From the cell containing the given text, extract its center point as (x, y) coordinate. 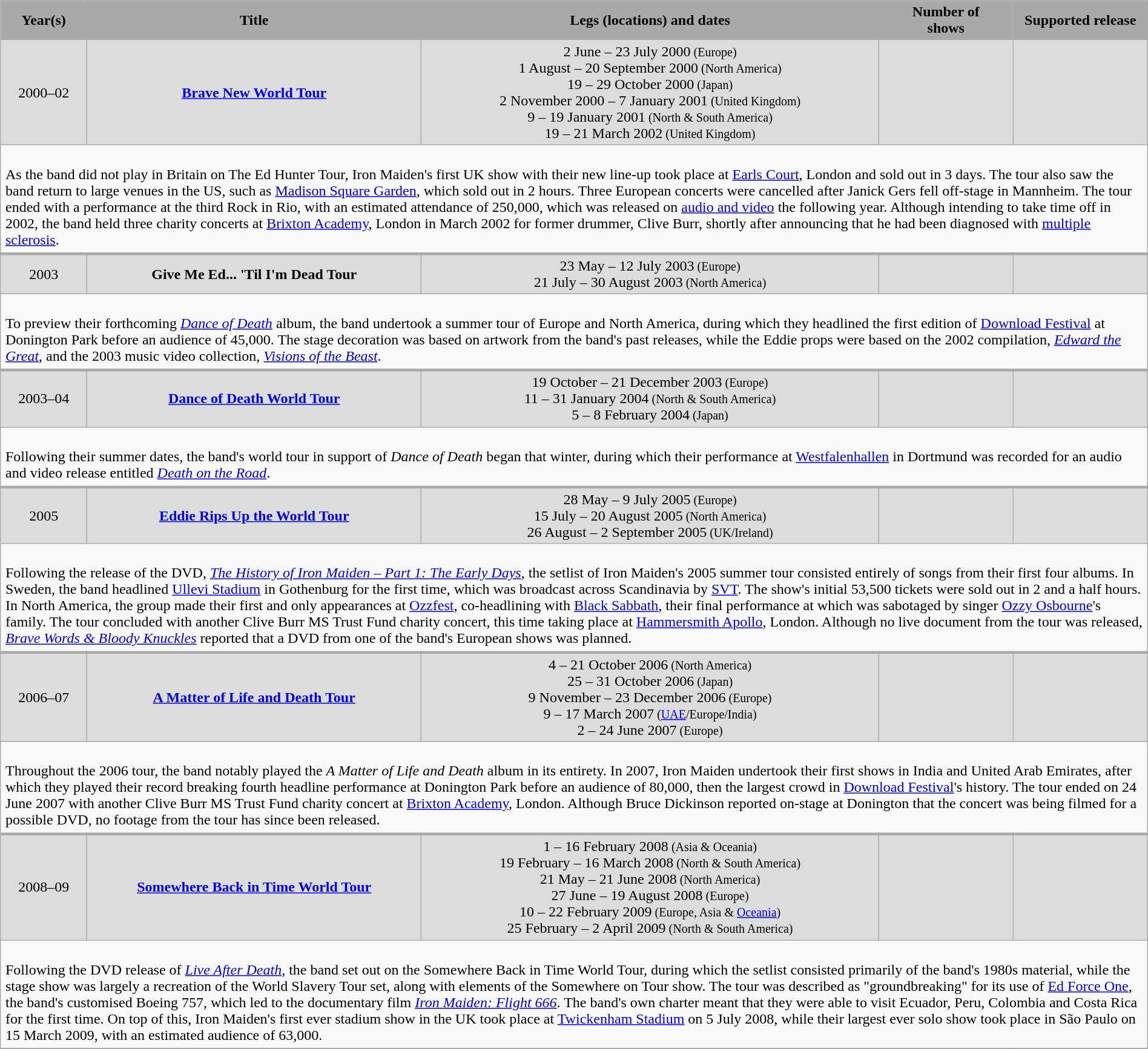
2008–09 (44, 887)
19 October – 21 December 2003 (Europe)11 – 31 January 2004 (North & South America)5 – 8 February 2004 (Japan) (650, 398)
Give Me Ed... 'Til I'm Dead Tour (254, 274)
Brave New World Tour (254, 92)
Number ofshows (946, 21)
Somewhere Back in Time World Tour (254, 887)
28 May – 9 July 2005 (Europe)15 July – 20 August 2005 (North America)26 August – 2 September 2005 (UK/Ireland) (650, 515)
2000–02 (44, 92)
2003 (44, 274)
Eddie Rips Up the World Tour (254, 515)
2006–07 (44, 697)
Legs (locations) and dates (650, 21)
2003–04 (44, 398)
Dance of Death World Tour (254, 398)
Title (254, 21)
2005 (44, 515)
A Matter of Life and Death Tour (254, 697)
Year(s) (44, 21)
Supported release (1080, 21)
23 May – 12 July 2003 (Europe)21 July – 30 August 2003 (North America) (650, 274)
